Determine the (x, y) coordinate at the center of the cell enclosing the given text.  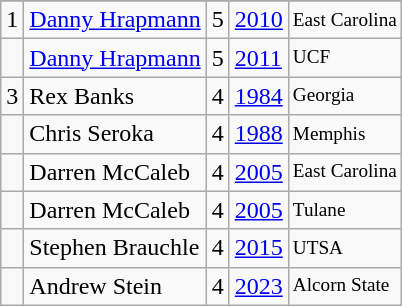
2015 (258, 248)
UTSA (344, 248)
2011 (258, 58)
Rex Banks (115, 96)
1 (12, 20)
2023 (258, 286)
2010 (258, 20)
Andrew Stein (115, 286)
Stephen Brauchle (115, 248)
1988 (258, 134)
Chris Seroka (115, 134)
Tulane (344, 210)
3 (12, 96)
1984 (258, 96)
UCF (344, 58)
Memphis (344, 134)
Georgia (344, 96)
Alcorn State (344, 286)
